Detect which cell encompasses the target text, then output its (x, y) center coordinate. 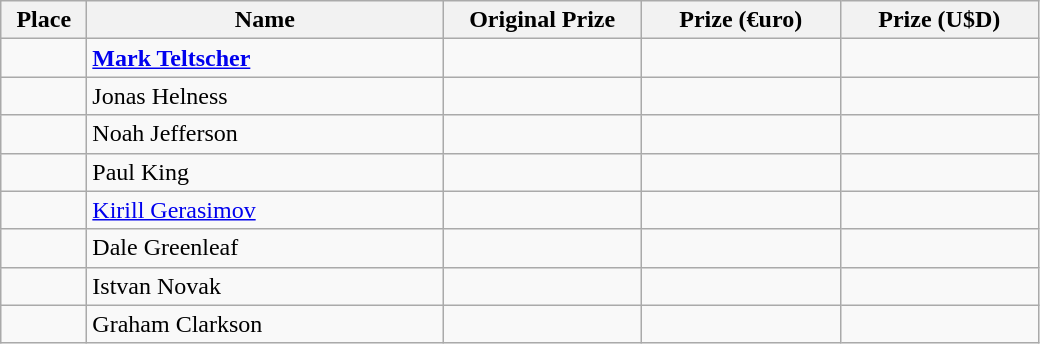
Dale Greenleaf (265, 248)
Noah Jefferson (265, 134)
Graham Clarkson (265, 324)
Paul King (265, 172)
Istvan Novak (265, 286)
Prize (U$D) (940, 20)
Name (265, 20)
Original Prize (542, 20)
Kirill Gerasimov (265, 210)
Mark Teltscher (265, 58)
Prize (€uro) (740, 20)
Place (44, 20)
Jonas Helness (265, 96)
